For the text-containing cell, return its midpoint in (x, y) coordinate format. 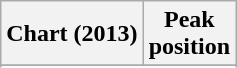
Peakposition (189, 34)
Chart (2013) (72, 34)
